Return (X, Y) of the center of cell containing provided text 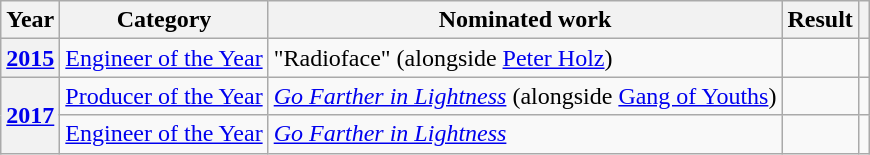
Year (30, 20)
Producer of the Year (164, 96)
"Radioface" (alongside Peter Holz) (525, 58)
Category (164, 20)
2017 (30, 115)
Go Farther in Lightness (alongside Gang of Youths) (525, 96)
Nominated work (525, 20)
Go Farther in Lightness (525, 134)
Result (820, 20)
2015 (30, 58)
